Return the [x, y] coordinate for the center point of the cell that contains the specified text.  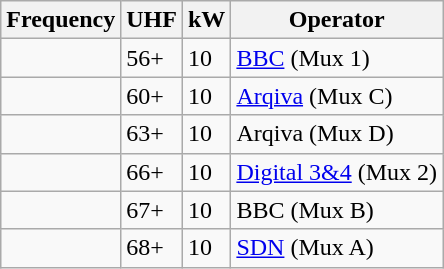
kW [206, 20]
66+ [152, 172]
Arqiva (Mux C) [337, 96]
56+ [152, 58]
UHF [152, 20]
67+ [152, 210]
BBC (Mux B) [337, 210]
Operator [337, 20]
68+ [152, 248]
60+ [152, 96]
Digital 3&4 (Mux 2) [337, 172]
Frequency [61, 20]
63+ [152, 134]
Arqiva (Mux D) [337, 134]
SDN (Mux A) [337, 248]
BBC (Mux 1) [337, 58]
